Output the [x, y] coordinate of the center of the cell containing the given text.  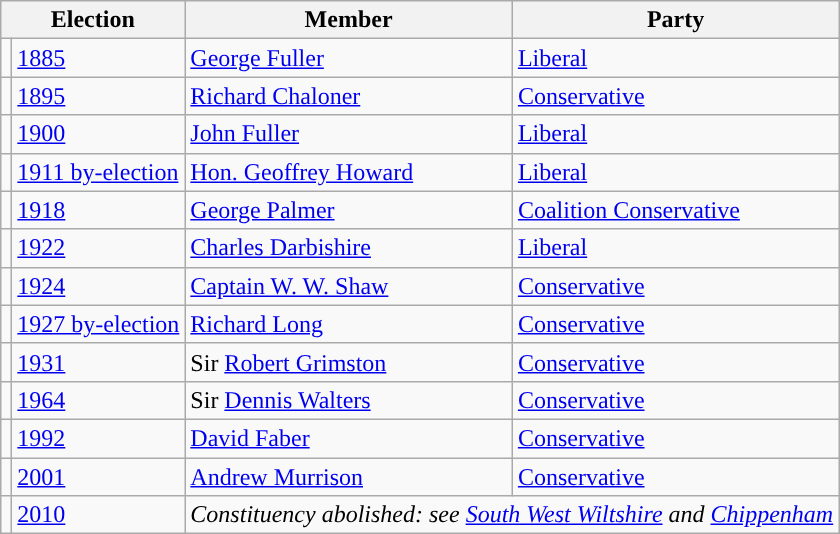
Constituency abolished: see South West Wiltshire and Chippenham [512, 515]
1895 [98, 96]
Election [93, 20]
1911 by-election [98, 172]
George Fuller [349, 58]
Sir Robert Grimston [349, 362]
Hon. Geoffrey Howard [349, 172]
Coalition Conservative [675, 210]
David Faber [349, 438]
1931 [98, 362]
Sir Dennis Walters [349, 400]
1885 [98, 58]
Charles Darbishire [349, 248]
Party [675, 20]
Captain W. W. Shaw [349, 286]
Richard Long [349, 324]
2010 [98, 515]
Andrew Murrison [349, 477]
Member [349, 20]
2001 [98, 477]
1922 [98, 248]
1992 [98, 438]
1927 by-election [98, 324]
Richard Chaloner [349, 96]
George Palmer [349, 210]
John Fuller [349, 134]
1900 [98, 134]
1924 [98, 286]
1964 [98, 400]
1918 [98, 210]
